Detect which cell encompasses the target text, then output its [x, y] center coordinate. 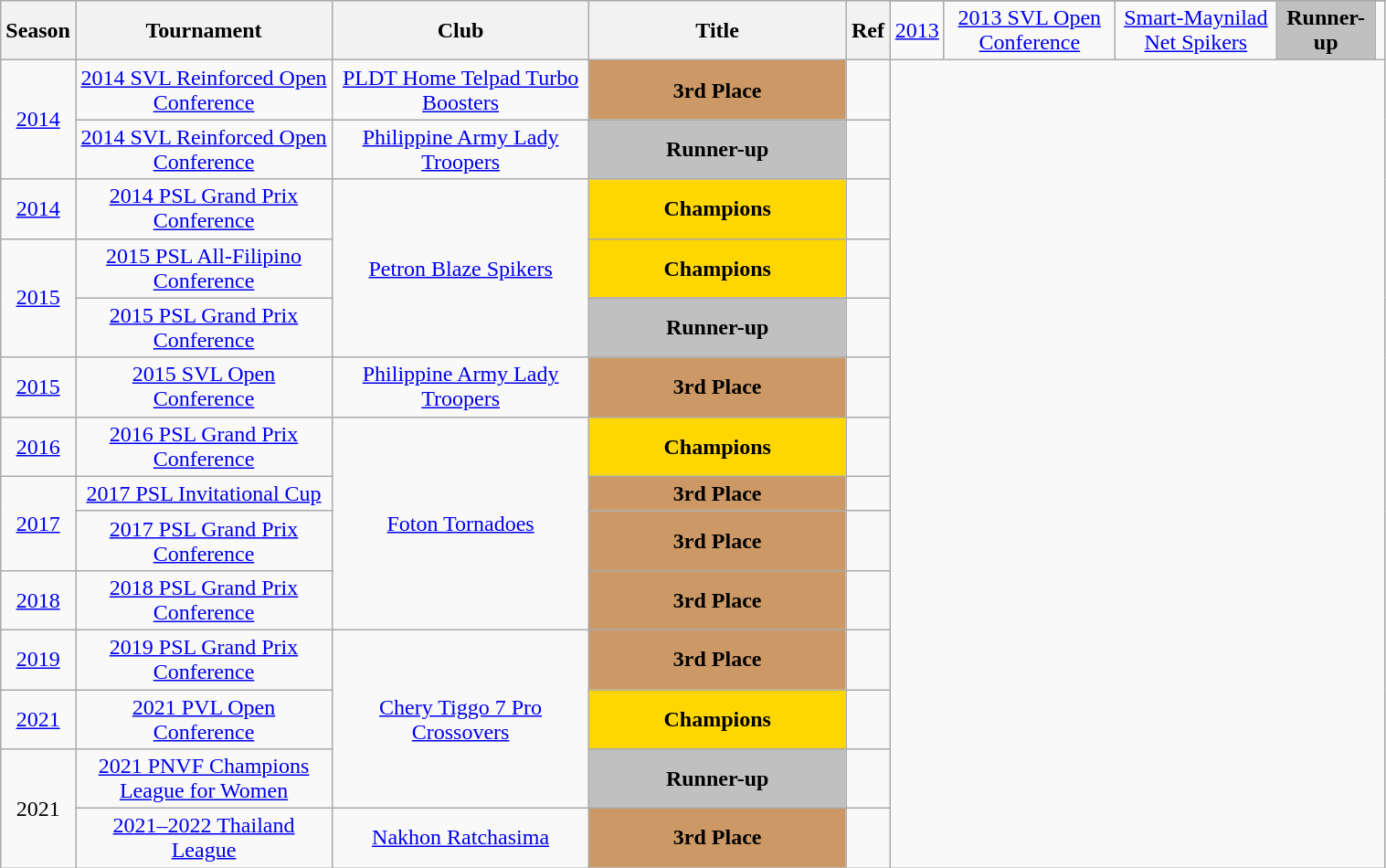
2016 PSL Grand Prix Conference [203, 446]
PLDT Home Telpad Turbo Boosters [460, 90]
2013 [917, 31]
Chery Tiggo 7 Pro Crossovers [460, 718]
2015 SVL Open Conference [203, 387]
2015 PSL All-Filipino Conference [203, 269]
2019 PSL Grand Prix Conference [203, 660]
2017 PSL Grand Prix Conference [203, 541]
Petron Blaze Spikers [460, 269]
2018 [38, 599]
Club [460, 31]
Tournament [203, 31]
2019 [38, 660]
Title [718, 31]
Nakhon Ratchasima [460, 839]
2021 PNVF Champions League for Women [203, 778]
Season [38, 31]
2018 PSL Grand Prix Conference [203, 599]
2016 [38, 446]
2014 PSL Grand Prix Conference [203, 208]
2013 SVL Open Conference [1029, 31]
2017 PSL Invitational Cup [203, 493]
Foton Tornadoes [460, 523]
2015 PSL Grand Prix Conference [203, 327]
2017 [38, 523]
2021–2022 Thailand League [203, 839]
2021 PVL Open Conference [203, 718]
Ref [868, 31]
Smart-Maynilad Net Spikers [1195, 31]
